Output the (X, Y) coordinate of the center of the cell containing the given text.  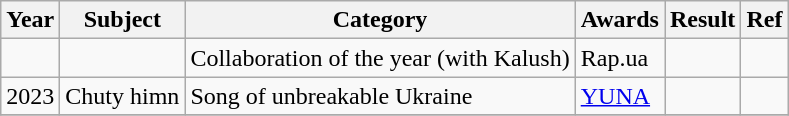
Awards (620, 20)
Subject (122, 20)
Category (380, 20)
Ref (764, 20)
Collaboration of the year (with Kalush) (380, 58)
Song of unbreakable Ukraine (380, 96)
Chuty himn (122, 96)
Year (30, 20)
Rap.ua (620, 58)
2023 (30, 96)
Result (702, 20)
YUNA (620, 96)
